Search for the cell housing the specified text and yield its [X, Y] center coordinate. 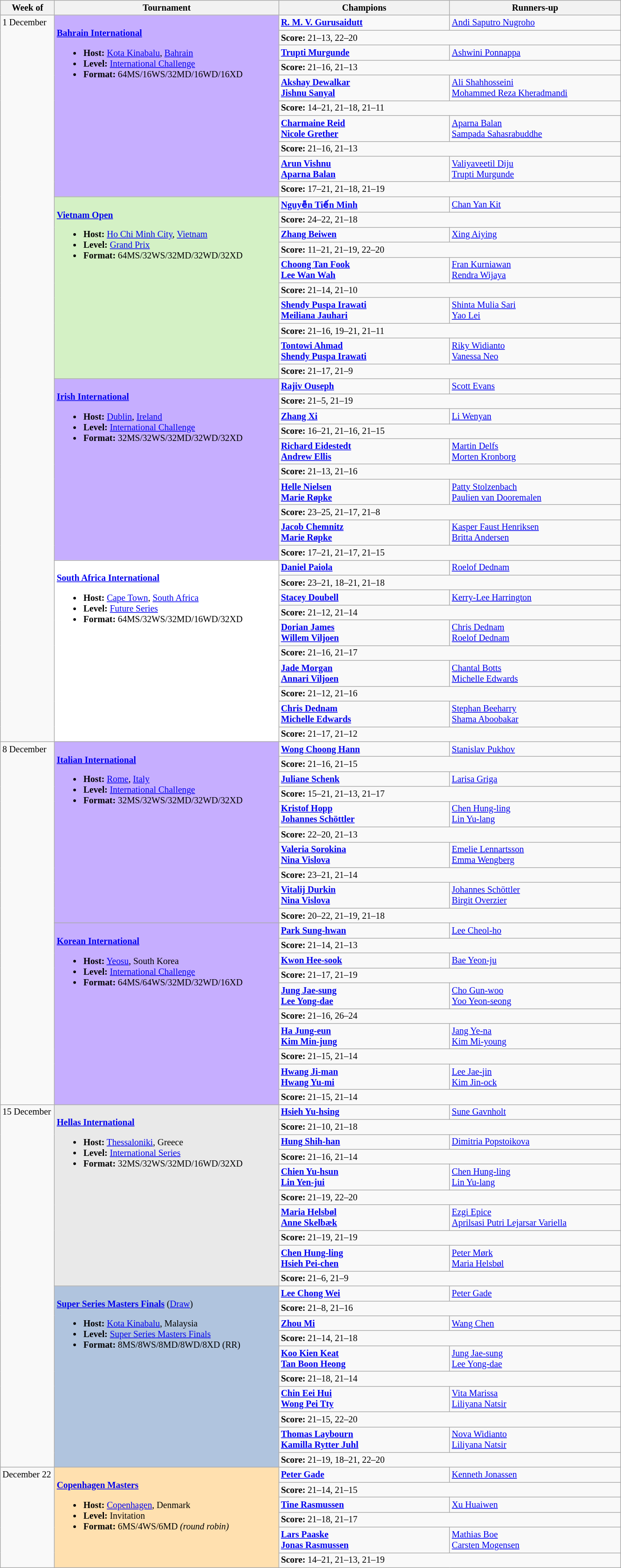
Lee Jae-jin Kim Jin-ock [535, 1077]
Daniel Paiola [364, 568]
Score: 21–17, 21–12 [450, 734]
Trupti Murgunde [364, 52]
Score: 23–25, 21–17, 21–8 [450, 512]
Park Sung-hwan [364, 930]
1 December [28, 378]
Super Series Masters Finals (Draw)Host: Kota Kinabalu, MalaysiaLevel: Super Series Masters FinalsFormat: 8MS/8WS/8MD/8WD/8XD (RR) [167, 1377]
Dorian James Willem Viljoen [364, 633]
Zhang Beiwen [364, 234]
Peter Mørk Maria Helsbøl [535, 1258]
Score: 17–21, 21–18, 21–19 [450, 189]
Ashwini Ponnappa [535, 52]
Score: 20–22, 21–19, 21–18 [450, 916]
Scott Evans [535, 386]
Score: 21–5, 21–19 [450, 401]
Tontowi Ahmad Shendy Puspa Irawati [364, 351]
Helle Nielsen Marie Røpke [364, 492]
Bae Yeon-ju [535, 961]
Kerry-Lee Harrington [535, 597]
Ali Shahhosseini Mohammed Reza Kheradmandi [535, 88]
Dimitria Popstoikova [535, 1142]
Score: 21–19, 21–19 [450, 1238]
Chantal Botts Michelle Edwards [535, 673]
Stacey Doubell [364, 597]
Score: 21–15, 22–20 [450, 1419]
Hwang Ji-man Hwang Yu-mi [364, 1077]
Score: 21–17, 21–9 [450, 371]
Kasper Faust Henriksen Britta Andersen [535, 532]
Score: 21–12, 21–16 [450, 694]
Hung Shih-han [364, 1142]
Kwon Hee-sook [364, 961]
Score: 21–13, 21–16 [450, 472]
Vita Marissa Liliyana Natsir [535, 1399]
Emelie Lennartsson Emma Wengberg [535, 855]
8 December [28, 923]
Nova Widianto Liliyana Natsir [535, 1440]
Score: 21–16, 21–17 [450, 653]
Score: 21–14, 21–15 [450, 1490]
Chan Yan Kit [535, 204]
Martin Delfs Morten Kronborg [535, 451]
Score: 21–17, 21–19 [450, 975]
Richard Eidestedt Andrew Ellis [364, 451]
Score: 21–18, 21–17 [450, 1520]
Score: 15–21, 21–13, 21–17 [450, 794]
Jacob Chemnitz Marie Røpke [364, 532]
Score: 21–14, 21–13 [450, 945]
Lee Chong Wei [364, 1293]
Arun Vishnu Aparna Balan [364, 169]
Ha Jung-eun Kim Min-jung [364, 1036]
Score: 21–14, 21–10 [450, 290]
Score: 21–13, 22–20 [450, 38]
Li Wenyan [535, 416]
Riky Widianto Vanessa Neo [535, 351]
Score: 14–21, 21–13, 21–19 [450, 1560]
Week of [28, 8]
Score: 21–19, 22–20 [450, 1197]
Italian InternationalHost: Rome, ItalyLevel: International ChallengeFormat: 32MS/32WS/32MD/32WD/32XD [167, 832]
Vietnam OpenHost: Ho Chi Minh City, VietnamLevel: Grand PrixFormat: 64MS/32WS/32MD/32WD/32XD [167, 288]
Jang Ye-na Kim Mi-young [535, 1036]
Shinta Mulia Sari Yao Lei [535, 310]
Wang Chen [535, 1323]
Lee Cheol-ho [535, 930]
Score: 21–19, 18–21, 22–20 [450, 1460]
Ezgi Epice Aprilsasi Putri Lejarsar Variella [535, 1218]
Score: 21–14, 21–18 [450, 1338]
Score: 21–16, 21–14 [450, 1157]
Score: 21–10, 21–18 [450, 1127]
Thomas Laybourn Kamilla Rytter Juhl [364, 1440]
Korean InternationalHost: Yeosu, South KoreaLevel: International ChallengeFormat: 64MS/64WS/32MD/32WD/16XD [167, 1013]
Jade Morgan Annari Viljoen [364, 673]
Score: 22–20, 21–13 [450, 834]
Xing Aiying [535, 234]
Larisa Griga [535, 779]
Aparna Balan Sampada Sahasrabuddhe [535, 128]
Score: 17–21, 21–17, 21–15 [450, 553]
R. M. V. Gurusaidutt [364, 23]
Lars Paaske Jonas Rasmussen [364, 1540]
Score: 23–21, 21–14 [450, 875]
Fran Kurniawan Rendra Wijaya [535, 270]
Copenhagen MastersHost: Copenhagen, DenmarkLevel: InvitationFormat: 6MS/4WS/6MD (round robin) [167, 1517]
Andi Saputro Nugroho [535, 23]
Kenneth Jonassen [535, 1475]
Runners-up [535, 8]
Champions [364, 8]
Score: 21–16, 21–15 [450, 764]
Stephan Beeharry Shama Aboobakar [535, 714]
Xu Huaiwen [535, 1504]
Koo Kien Keat Tan Boon Heong [364, 1358]
Chin Eei Hui Wong Pei Tty [364, 1399]
Chien Yu-hsun Lin Yen-jui [364, 1177]
Choong Tan Fook Lee Wan Wah [364, 270]
Akshay Dewalkar Jishnu Sanyal [364, 88]
Nguyễn Tiến Minh [364, 204]
Juliane Schenk [364, 779]
Tournament [167, 8]
Chen Hung-ling Hsieh Pei-chen [364, 1258]
Score: 21–18, 21–14 [450, 1379]
Maria Helsbøl Anne Skelbæk [364, 1218]
Bahrain InternationalHost: Kota Kinabalu, BahrainLevel: International ChallengeFormat: 64MS/16WS/32MD/16WD/16XD [167, 106]
Johannes Schöttler Birgit Overzier [535, 895]
Score: 23–21, 18–21, 21–18 [450, 583]
Cho Gun-woo Yoo Yeon-seong [535, 996]
Vitalij Durkin Nina Vislova [364, 895]
Valiyaveetil Diju Trupti Murgunde [535, 169]
Irish InternationalHost: Dublin, IrelandLevel: International ChallengeFormat: 32MS/32WS/32MD/32WD/32XD [167, 470]
Wong Choong Hann [364, 749]
Zhou Mi [364, 1323]
Chris Dednam Roelof Dednam [535, 633]
Hsieh Yu-hsing [364, 1112]
Tine Rasmussen [364, 1504]
Roelof Dednam [535, 568]
15 December [28, 1286]
Valeria Sorokina Nina Vislova [364, 855]
Zhang Xi [364, 416]
Score: 16–21, 21–16, 21–15 [450, 431]
Charmaine Reid Nicole Grether [364, 128]
Rajiv Ouseph [364, 386]
Score: 21–6, 21–9 [450, 1278]
Stanislav Pukhov [535, 749]
Score: 14–21, 21–18, 21–11 [450, 108]
Score: 21–8, 21–16 [450, 1308]
Score: 11–21, 21–19, 22–20 [450, 250]
Shendy Puspa Irawati Meiliana Jauhari [364, 310]
Patty Stolzenbach Paulien van Dooremalen [535, 492]
Score: 24–22, 21–18 [450, 220]
Chris Dednam Michelle Edwards [364, 714]
Kristof Hopp Johannes Schöttler [364, 814]
Mathias Boe Carsten Mogensen [535, 1540]
Sune Gavnholt [535, 1112]
Hellas InternationalHost: Thessaloniki, GreeceLevel: International SeriesFormat: 32MS/32WS/32MD/16WD/32XD [167, 1195]
Score: 21–16, 26–24 [450, 1016]
South Africa InternationalHost: Cape Town, South AfricaLevel: Future SeriesFormat: 64MS/32WS/32MD/16WD/32XD [167, 651]
Score: 21–12, 21–14 [450, 612]
December 22 [28, 1517]
Score: 21–16, 19–21, 21–11 [450, 331]
